Search for the cell housing the specified text and yield its [X, Y] center coordinate. 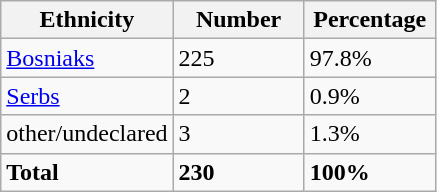
Total [87, 172]
230 [238, 172]
Number [238, 20]
1.3% [370, 134]
Percentage [370, 20]
Serbs [87, 96]
225 [238, 58]
0.9% [370, 96]
Bosniaks [87, 58]
97.8% [370, 58]
100% [370, 172]
Ethnicity [87, 20]
3 [238, 134]
2 [238, 96]
other/undeclared [87, 134]
